Return the [X, Y] coordinate for the center point of the cell that contains the specified text.  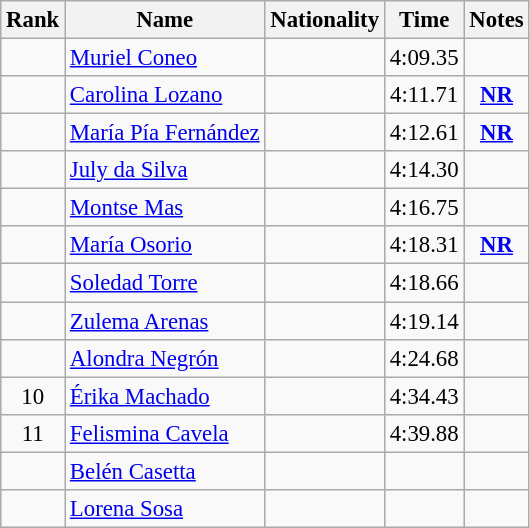
4:34.43 [424, 396]
Rank [33, 20]
4:19.14 [424, 321]
10 [33, 396]
Érika Machado [165, 396]
4:39.88 [424, 433]
Time [424, 20]
Carolina Lozano [165, 95]
4:16.75 [424, 208]
María Pía Fernández [165, 133]
Alondra Negrón [165, 358]
Lorena Sosa [165, 509]
4:11.71 [424, 95]
Zulema Arenas [165, 321]
Name [165, 20]
July da Silva [165, 170]
4:24.68 [424, 358]
4:14.30 [424, 170]
4:12.61 [424, 133]
Nationality [324, 20]
4:18.31 [424, 245]
María Osorio [165, 245]
Montse Mas [165, 208]
4:18.66 [424, 283]
11 [33, 433]
4:09.35 [424, 58]
Felismina Cavela [165, 433]
Belén Casetta [165, 471]
Notes [496, 20]
Muriel Coneo [165, 58]
Soledad Torre [165, 283]
